Pinpoint the cell where the given text exists, returning its [x, y] midpoint coordinate. 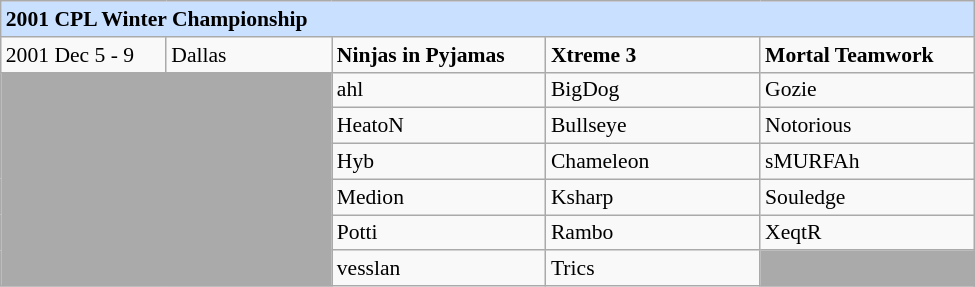
Mortal Teamwork [867, 54]
2001 CPL Winter Championship [488, 19]
ahl [439, 90]
Bullseye [653, 126]
Ksharp [653, 197]
Medion [439, 197]
Xtreme 3 [653, 54]
HeatoN [439, 126]
Notorious [867, 126]
vesslan [439, 268]
BigDog [653, 90]
Gozie [867, 90]
Ninjas in Pyjamas [439, 54]
Trics [653, 268]
Chameleon [653, 161]
Rambo [653, 232]
Souledge [867, 197]
XeqtR [867, 232]
sMURFAh [867, 161]
Potti [439, 232]
2001 Dec 5 - 9 [84, 54]
Dallas [248, 54]
Hyb [439, 161]
